Pinpoint the cell where the given text exists, returning its (X, Y) midpoint coordinate. 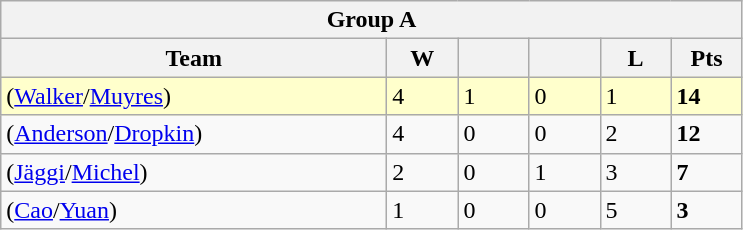
Pts (706, 58)
12 (706, 134)
Team (194, 58)
Group A (372, 20)
7 (706, 172)
(Jäggi/Michel) (194, 172)
L (636, 58)
W (422, 58)
14 (706, 96)
(Cao/Yuan) (194, 210)
(Anderson/Dropkin) (194, 134)
(Walker/Muyres) (194, 96)
5 (636, 210)
